Identify which cell holds the provided text, then report its [X, Y] central coordinate. 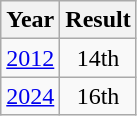
16th [98, 96]
Year [30, 20]
2012 [30, 58]
Result [98, 20]
2024 [30, 96]
14th [98, 58]
